Scan for the cell matching the given text and deliver its (x, y) coordinate at center. 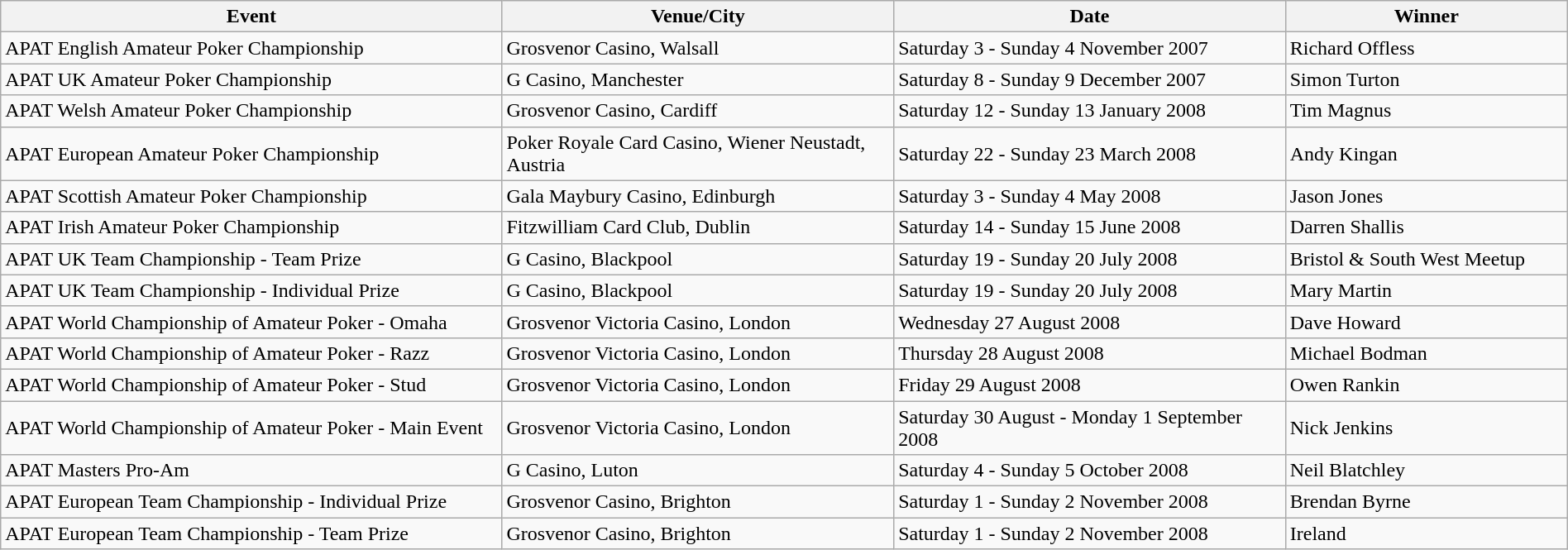
Saturday 4 - Sunday 5 October 2008 (1090, 471)
Jason Jones (1426, 196)
Friday 29 August 2008 (1090, 385)
APAT European Team Championship - Individual Prize (251, 502)
Saturday 3 - Sunday 4 May 2008 (1090, 196)
Event (251, 17)
Mary Martin (1426, 290)
Dave Howard (1426, 322)
Michael Bodman (1426, 353)
Nick Jenkins (1426, 427)
APAT World Championship of Amateur Poker - Main Event (251, 427)
Saturday 14 - Sunday 15 June 2008 (1090, 227)
Saturday 3 - Sunday 4 November 2007 (1090, 48)
APAT World Championship of Amateur Poker - Razz (251, 353)
Brendan Byrne (1426, 502)
G Casino, Luton (698, 471)
APAT European Team Championship - Team Prize (251, 533)
Wednesday 27 August 2008 (1090, 322)
APAT UK Amateur Poker Championship (251, 79)
Simon Turton (1426, 79)
Neil Blatchley (1426, 471)
Darren Shallis (1426, 227)
APAT Scottish Amateur Poker Championship (251, 196)
Saturday 8 - Sunday 9 December 2007 (1090, 79)
APAT Welsh Amateur Poker Championship (251, 111)
Gala Maybury Casino, Edinburgh (698, 196)
Saturday 12 - Sunday 13 January 2008 (1090, 111)
Venue/City (698, 17)
Bristol & South West Meetup (1426, 259)
Date (1090, 17)
APAT UK Team Championship - Team Prize (251, 259)
Saturday 22 - Sunday 23 March 2008 (1090, 154)
APAT Masters Pro-Am (251, 471)
Tim Magnus (1426, 111)
Winner (1426, 17)
Thursday 28 August 2008 (1090, 353)
Grosvenor Casino, Walsall (698, 48)
APAT World Championship of Amateur Poker - Omaha (251, 322)
Poker Royale Card Casino, Wiener Neustadt, Austria (698, 154)
APAT English Amateur Poker Championship (251, 48)
APAT European Amateur Poker Championship (251, 154)
Fitzwilliam Card Club, Dublin (698, 227)
Andy Kingan (1426, 154)
Saturday 30 August - Monday 1 September 2008 (1090, 427)
Grosvenor Casino, Cardiff (698, 111)
APAT Irish Amateur Poker Championship (251, 227)
Richard Offless (1426, 48)
Owen Rankin (1426, 385)
APAT UK Team Championship - Individual Prize (251, 290)
Ireland (1426, 533)
APAT World Championship of Amateur Poker - Stud (251, 385)
G Casino, Manchester (698, 79)
